Determine the [X, Y] coordinate at the center of the cell enclosing the given text.  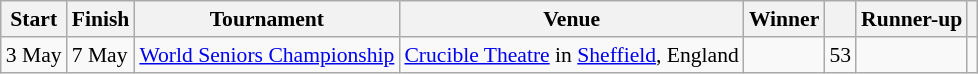
Runner-up [912, 19]
53 [840, 55]
7 May [101, 55]
Venue [571, 19]
Tournament [266, 19]
Finish [101, 19]
World Seniors Championship [266, 55]
Crucible Theatre in Sheffield, England [571, 55]
Winner [784, 19]
3 May [34, 55]
Start [34, 19]
